Pinpoint the cell where the given text exists, returning its [X, Y] midpoint coordinate. 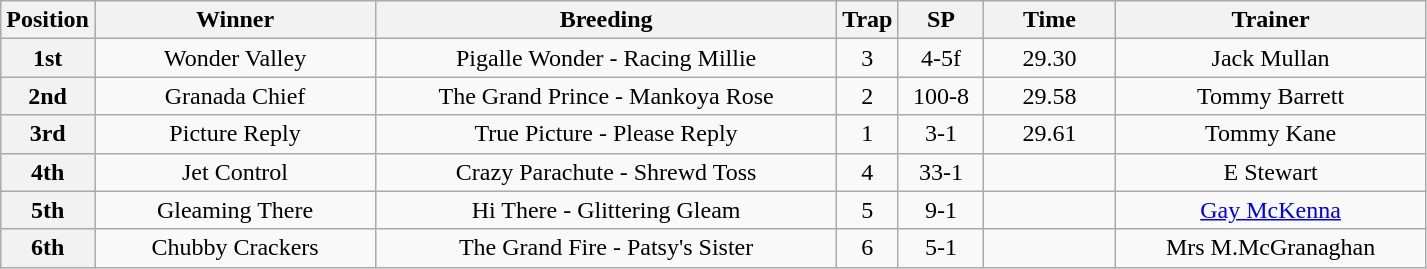
Trap [868, 20]
Time [1050, 20]
4 [868, 172]
Jack Mullan [1270, 58]
Chubby Crackers [234, 248]
The Grand Fire - Patsy's Sister [606, 248]
4-5f [941, 58]
E Stewart [1270, 172]
Mrs M.McGranaghan [1270, 248]
29.61 [1050, 134]
Picture Reply [234, 134]
Jet Control [234, 172]
SP [941, 20]
Trainer [1270, 20]
Gleaming There [234, 210]
29.58 [1050, 96]
Tommy Barrett [1270, 96]
29.30 [1050, 58]
True Picture - Please Reply [606, 134]
The Grand Prince - Mankoya Rose [606, 96]
100-8 [941, 96]
Tommy Kane [1270, 134]
5th [48, 210]
6 [868, 248]
4th [48, 172]
Pigalle Wonder - Racing Millie [606, 58]
Winner [234, 20]
3-1 [941, 134]
9-1 [941, 210]
Breeding [606, 20]
3 [868, 58]
Hi There - Glittering Gleam [606, 210]
5-1 [941, 248]
5 [868, 210]
Gay McKenna [1270, 210]
Wonder Valley [234, 58]
Position [48, 20]
1 [868, 134]
33-1 [941, 172]
Crazy Parachute - Shrewd Toss [606, 172]
6th [48, 248]
3rd [48, 134]
2 [868, 96]
1st [48, 58]
Granada Chief [234, 96]
2nd [48, 96]
